For the text-containing cell, return its midpoint in [x, y] coordinate format. 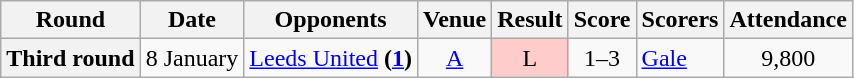
L [530, 58]
Date [192, 20]
Gale [680, 58]
Attendance [788, 20]
1–3 [602, 58]
8 January [192, 58]
9,800 [788, 58]
Opponents [331, 20]
Round [70, 20]
Result [530, 20]
Leeds United (1) [331, 58]
Score [602, 20]
Venue [454, 20]
A [454, 58]
Scorers [680, 20]
Third round [70, 58]
